For the text-containing cell, return its midpoint in (X, Y) coordinate format. 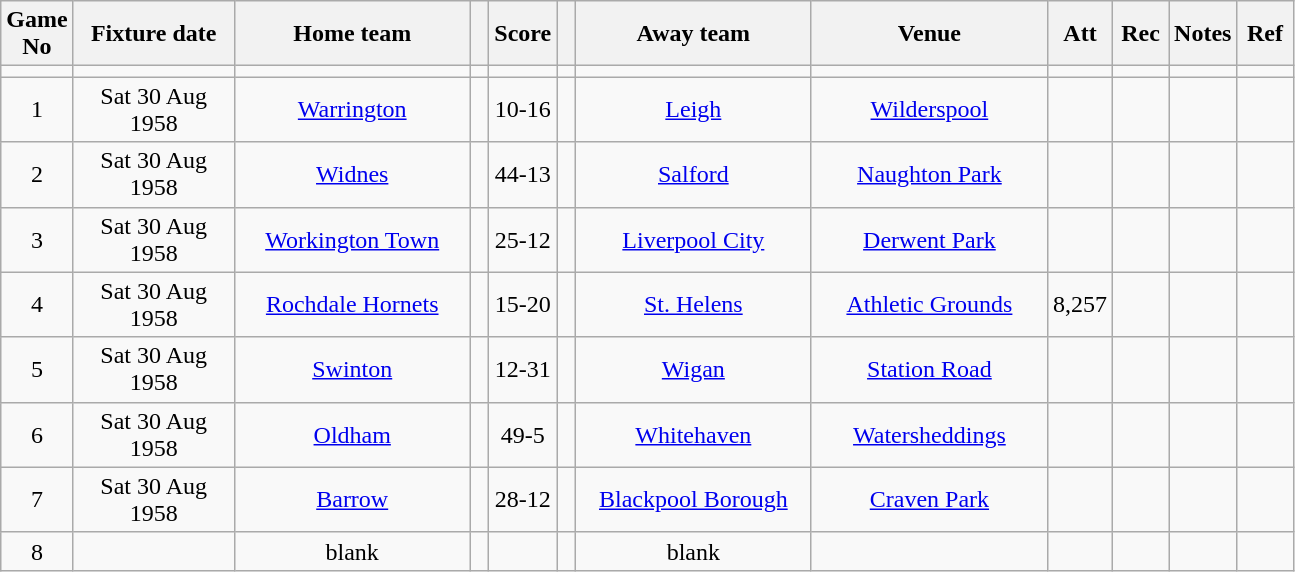
Whitehaven (693, 434)
49-5 (523, 434)
Fixture date (154, 34)
Blackpool Borough (693, 500)
Venue (929, 34)
Home team (352, 34)
Att (1080, 34)
Workington Town (352, 240)
2 (37, 174)
Athletic Grounds (929, 304)
4 (37, 304)
Wigan (693, 370)
Derwent Park (929, 240)
Watersheddings (929, 434)
3 (37, 240)
Swinton (352, 370)
Craven Park (929, 500)
44-13 (523, 174)
25-12 (523, 240)
Wilderspool (929, 110)
10-16 (523, 110)
8 (37, 551)
7 (37, 500)
5 (37, 370)
Game No (37, 34)
Notes (1203, 34)
Barrow (352, 500)
Rochdale Hornets (352, 304)
Station Road (929, 370)
Ref (1265, 34)
Away team (693, 34)
Salford (693, 174)
1 (37, 110)
St. Helens (693, 304)
8,257 (1080, 304)
Widnes (352, 174)
Rec (1141, 34)
Warrington (352, 110)
Naughton Park (929, 174)
Liverpool City (693, 240)
28-12 (523, 500)
Leigh (693, 110)
Oldham (352, 434)
Score (523, 34)
12-31 (523, 370)
6 (37, 434)
15-20 (523, 304)
